Return the (x, y) coordinate for the center point of the cell that contains the specified text.  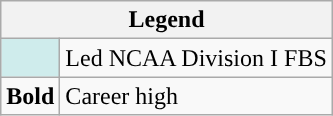
Career high (196, 96)
Led NCAA Division I FBS (196, 58)
Legend (167, 20)
Bold (30, 96)
